Return [x, y] of the center of cell containing provided text 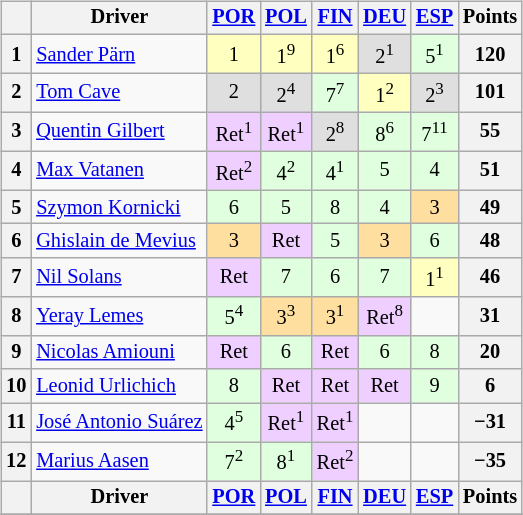
Nicolas Amiouni [119, 352]
86 [384, 132]
Szymon Kornicki [119, 207]
45 [234, 422]
16 [335, 54]
Marius Aasen [119, 462]
−35 [490, 462]
Max Vatanen [119, 170]
101 [490, 92]
28 [335, 132]
33 [286, 316]
42 [286, 170]
20 [490, 352]
49 [490, 207]
120 [490, 54]
711 [434, 132]
−31 [490, 422]
José Antonio Suárez [119, 422]
Sander Pärn [119, 54]
Ghislain de Mevius [119, 241]
23 [434, 92]
21 [384, 54]
Quentin Gilbert [119, 132]
77 [335, 92]
72 [234, 462]
24 [286, 92]
81 [286, 462]
54 [234, 316]
19 [286, 54]
Nil Solans [119, 276]
Ret8 [384, 316]
41 [335, 170]
46 [490, 276]
10 [16, 386]
55 [490, 132]
Leonid Urlichich [119, 386]
Yeray Lemes [119, 316]
Tom Cave [119, 92]
48 [490, 241]
